Extract the (x, y) coordinate from the center of the cell holding the provided text.  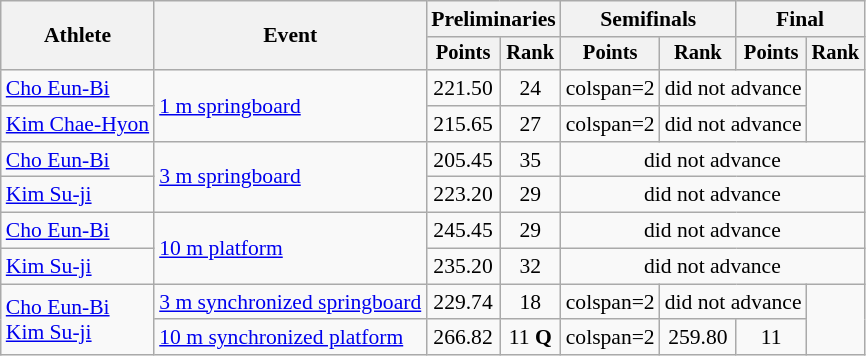
215.65 (463, 124)
3 m springboard (290, 178)
Preliminaries (493, 19)
229.74 (463, 302)
10 m synchronized platform (290, 338)
18 (530, 302)
32 (530, 267)
27 (530, 124)
266.82 (463, 338)
223.20 (463, 195)
259.80 (698, 338)
Final (800, 19)
11 (772, 338)
235.20 (463, 267)
Event (290, 36)
Cho Eun-BiKim Su-ji (78, 320)
Athlete (78, 36)
Semifinals (648, 19)
3 m synchronized springboard (290, 302)
11 Q (530, 338)
10 m platform (290, 248)
Kim Chae-Hyon (78, 124)
1 m springboard (290, 106)
221.50 (463, 88)
35 (530, 160)
205.45 (463, 160)
245.45 (463, 231)
24 (530, 88)
